Detect which cell encompasses the target text, then output its (X, Y) center coordinate. 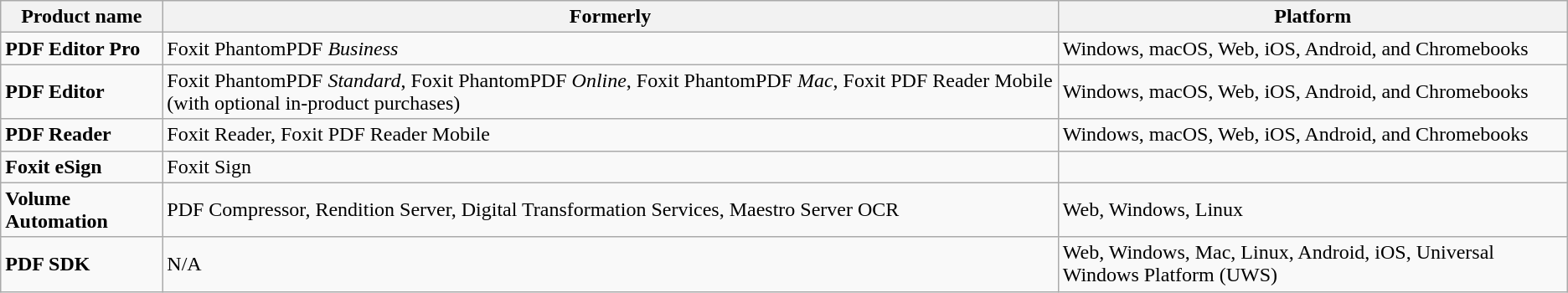
Foxit PhantomPDF Business (610, 49)
Foxit PhantomPDF Standard, Foxit PhantomPDF Online, Foxit PhantomPDF Mac, Foxit PDF Reader Mobile (with optional in-product purchases) (610, 92)
N/A (610, 265)
PDF Editor (82, 92)
Web, Windows, Linux (1313, 209)
Product name (82, 17)
Formerly (610, 17)
Volume Automation (82, 209)
Web, Windows, Mac, Linux, Android, iOS, Universal Windows Platform (UWS) (1313, 265)
PDF Compressor, Rendition Server, Digital Transformation Services, Maestro Server OCR (610, 209)
Foxit eSign (82, 167)
Platform (1313, 17)
Foxit Sign (610, 167)
PDF Editor Pro (82, 49)
PDF SDK (82, 265)
PDF Reader (82, 135)
Foxit Reader, Foxit PDF Reader Mobile (610, 135)
